Return the (x, y) coordinate for the center point of the cell that contains the specified text.  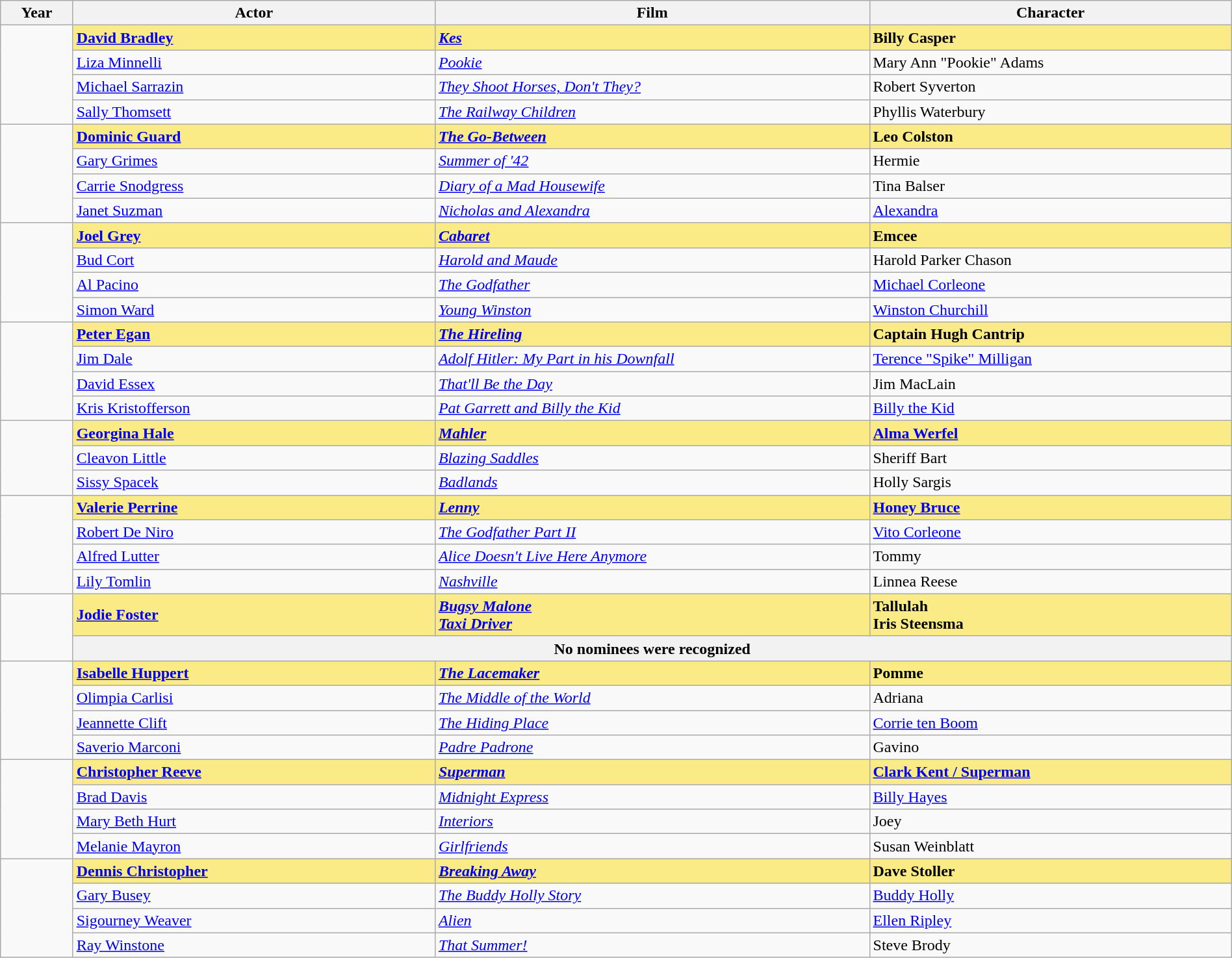
Clark Kent / Superman (1050, 772)
That Summer! (652, 945)
Pookie (652, 62)
Sally Thomsett (253, 112)
Adolf Hitler: My Part in his Downfall (652, 359)
Actor (253, 13)
Mary Beth Hurt (253, 822)
The Godfather Part II (652, 532)
Billy Casper (1050, 38)
Superman (652, 772)
Cabaret (652, 235)
Blazing Saddles (652, 458)
Gavino (1050, 748)
Gary Busey (253, 896)
The Lacemaker (652, 673)
Gary Grimes (253, 161)
Captain Hugh Cantrip (1050, 334)
Billy Hayes (1050, 797)
Valerie Perrine (253, 507)
The Railway Children (652, 112)
David Bradley (253, 38)
Melanie Mayron (253, 846)
Diary of a Mad Housewife (652, 186)
Summer of '42 (652, 161)
Alexandra (1050, 210)
Dave Stoller (1050, 871)
The Hireling (652, 334)
Alma Werfel (1050, 433)
Pat Garrett and Billy the Kid (652, 409)
Isabelle Huppert (253, 673)
Kris Kristofferson (253, 409)
Lenny (652, 507)
Sigourney Weaver (253, 920)
Lily Tomlin (253, 581)
Janet Suzman (253, 210)
Young Winston (652, 310)
Girlfriends (652, 846)
Leo Colston (1050, 136)
Dominic Guard (253, 136)
Buddy Holly (1050, 896)
Alien (652, 920)
Bugsy Malone Taxi Driver (652, 614)
Pomme (1050, 673)
That'll Be the Day (652, 384)
Susan Weinblatt (1050, 846)
Nashville (652, 581)
Tina Balser (1050, 186)
Corrie ten Boom (1050, 723)
Jim Dale (253, 359)
Alfred Lutter (253, 557)
Ray Winstone (253, 945)
Bud Cort (253, 260)
Saverio Marconi (253, 748)
Tommy (1050, 557)
Christopher Reeve (253, 772)
Tallulah Iris Steensma (1050, 614)
Vito Corleone (1050, 532)
Al Pacino (253, 284)
Simon Ward (253, 310)
Badlands (652, 483)
Holly Sargis (1050, 483)
Hermie (1050, 161)
Kes (652, 38)
Jodie Foster (253, 614)
Interiors (652, 822)
Emcee (1050, 235)
Year (36, 13)
Joel Grey (253, 235)
Honey Bruce (1050, 507)
Breaking Away (652, 871)
They Shoot Horses, Don't They? (652, 87)
The Middle of the World (652, 698)
Phyllis Waterbury (1050, 112)
Olimpia Carlisi (253, 698)
Mary Ann "Pookie" Adams (1050, 62)
Dennis Christopher (253, 871)
Michael Corleone (1050, 284)
Alice Doesn't Live Here Anymore (652, 557)
Nicholas and Alexandra (652, 210)
Ellen Ripley (1050, 920)
The Buddy Holly Story (652, 896)
Peter Egan (253, 334)
Winston Churchill (1050, 310)
Cleavon Little (253, 458)
Adriana (1050, 698)
Jim MacLain (1050, 384)
The Godfather (652, 284)
Steve Brody (1050, 945)
Liza Minnelli (253, 62)
The Go-Between (652, 136)
Robert Syverton (1050, 87)
Sheriff Bart (1050, 458)
Carrie Snodgress (253, 186)
Mahler (652, 433)
Robert De Niro (253, 532)
Padre Padrone (652, 748)
Character (1050, 13)
David Essex (253, 384)
Midnight Express (652, 797)
Harold and Maude (652, 260)
Michael Sarrazin (253, 87)
Joey (1050, 822)
Linnea Reese (1050, 581)
Terence "Spike" Milligan (1050, 359)
Jeannette Clift (253, 723)
No nominees were recognized (652, 648)
Brad Davis (253, 797)
Billy the Kid (1050, 409)
The Hiding Place (652, 723)
Film (652, 13)
Harold Parker Chason (1050, 260)
Sissy Spacek (253, 483)
Georgina Hale (253, 433)
